Identify which cell holds the provided text, then report its (X, Y) central coordinate. 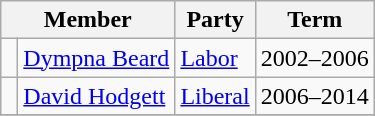
Dympna Beard (96, 58)
2006–2014 (314, 96)
Liberal (215, 96)
David Hodgett (96, 96)
Labor (215, 58)
2002–2006 (314, 58)
Member (88, 20)
Party (215, 20)
Term (314, 20)
